Determine the (X, Y) coordinate at the center of the cell enclosing the given text.  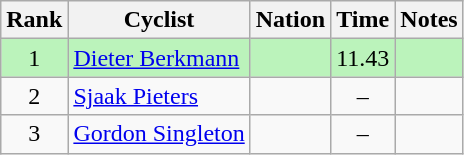
Sjaak Pieters (159, 96)
Cyclist (159, 20)
Nation (290, 20)
1 (34, 58)
Notes (429, 20)
3 (34, 134)
11.43 (363, 58)
Gordon Singleton (159, 134)
Dieter Berkmann (159, 58)
Time (363, 20)
Rank (34, 20)
2 (34, 96)
